Determine the (x, y) coordinate at the center of the cell enclosing the given text.  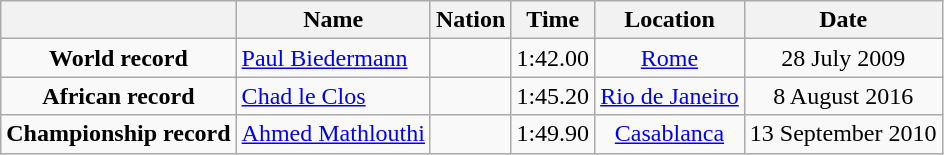
1:42.00 (553, 58)
Rome (670, 58)
Nation (470, 20)
Date (843, 20)
13 September 2010 (843, 134)
Time (553, 20)
World record (118, 58)
Championship record (118, 134)
Casablanca (670, 134)
Chad le Clos (333, 96)
African record (118, 96)
1:45.20 (553, 96)
1:49.90 (553, 134)
Paul Biedermann (333, 58)
Rio de Janeiro (670, 96)
Ahmed Mathlouthi (333, 134)
28 July 2009 (843, 58)
Location (670, 20)
8 August 2016 (843, 96)
Name (333, 20)
